Capture the cell that displays the provided text and extract its (x, y) central coordinate. 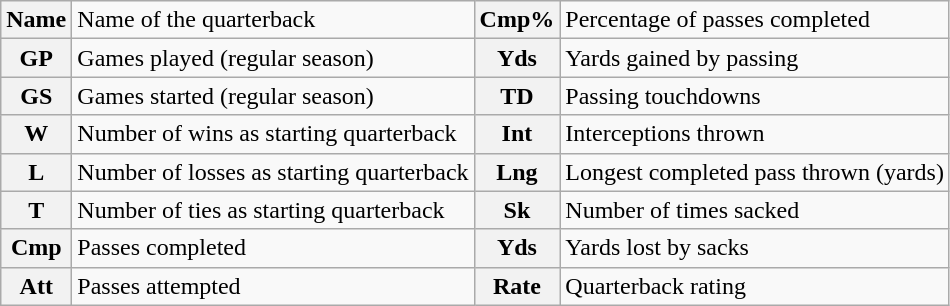
Number of losses as starting quarterback (273, 172)
Sk (517, 210)
Passes completed (273, 248)
Games played (regular season) (273, 58)
TD (517, 96)
Yards gained by passing (755, 58)
Cmp (36, 248)
L (36, 172)
Passing touchdowns (755, 96)
Name of the quarterback (273, 20)
Passes attempted (273, 286)
T (36, 210)
Cmp% (517, 20)
Att (36, 286)
Games started (regular season) (273, 96)
Interceptions thrown (755, 134)
Int (517, 134)
Yards lost by sacks (755, 248)
Number of ties as starting quarterback (273, 210)
Number of times sacked (755, 210)
Rate (517, 286)
Lng (517, 172)
Longest completed pass thrown (yards) (755, 172)
Number of wins as starting quarterback (273, 134)
GS (36, 96)
Quarterback rating (755, 286)
Percentage of passes completed (755, 20)
GP (36, 58)
Name (36, 20)
W (36, 134)
